Determine the [x, y] coordinate at the center of the cell enclosing the given text.  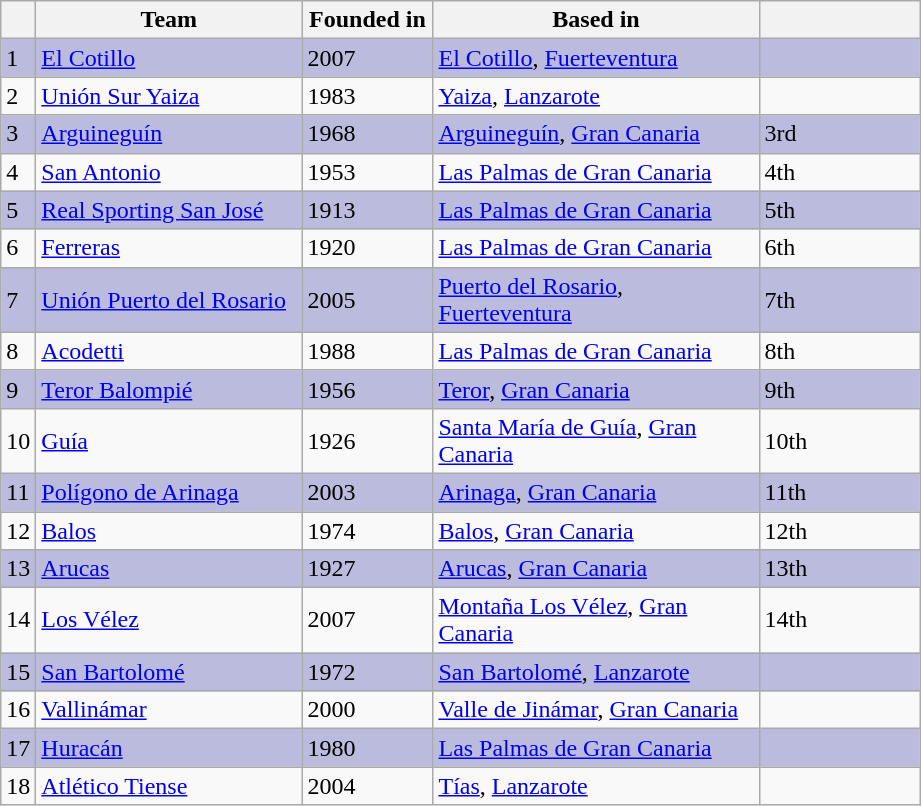
Tías, Lanzarote [596, 786]
Arguineguín, Gran Canaria [596, 134]
14th [840, 620]
18 [18, 786]
Los Vélez [169, 620]
Ferreras [169, 248]
11 [18, 492]
2005 [368, 300]
Valle de Jinámar, Gran Canaria [596, 710]
Arinaga, Gran Canaria [596, 492]
16 [18, 710]
Yaiza, Lanzarote [596, 96]
Arucas [169, 569]
San Bartolomé, Lanzarote [596, 672]
1953 [368, 172]
Atlético Tiense [169, 786]
Arucas, Gran Canaria [596, 569]
1972 [368, 672]
1 [18, 58]
6 [18, 248]
San Bartolomé [169, 672]
Montaña Los Vélez, Gran Canaria [596, 620]
Founded in [368, 20]
8th [840, 351]
1968 [368, 134]
10 [18, 440]
1980 [368, 748]
1927 [368, 569]
Unión Puerto del Rosario [169, 300]
2004 [368, 786]
Teror Balompié [169, 389]
2000 [368, 710]
5th [840, 210]
13th [840, 569]
9th [840, 389]
Teror, Gran Canaria [596, 389]
8 [18, 351]
Puerto del Rosario, Fuerteventura [596, 300]
2 [18, 96]
1974 [368, 531]
2003 [368, 492]
11th [840, 492]
1983 [368, 96]
1926 [368, 440]
3 [18, 134]
1913 [368, 210]
Based in [596, 20]
4 [18, 172]
Santa María de Guía, Gran Canaria [596, 440]
San Antonio [169, 172]
17 [18, 748]
13 [18, 569]
Arguineguín [169, 134]
Unión Sur Yaiza [169, 96]
Real Sporting San José [169, 210]
14 [18, 620]
Balos [169, 531]
12th [840, 531]
Team [169, 20]
Polígono de Arinaga [169, 492]
1988 [368, 351]
15 [18, 672]
1956 [368, 389]
5 [18, 210]
El Cotillo [169, 58]
Guía [169, 440]
7th [840, 300]
12 [18, 531]
7 [18, 300]
Acodetti [169, 351]
1920 [368, 248]
10th [840, 440]
Huracán [169, 748]
4th [840, 172]
Balos, Gran Canaria [596, 531]
3rd [840, 134]
9 [18, 389]
6th [840, 248]
Vallinámar [169, 710]
El Cotillo, Fuerteventura [596, 58]
